Provide the (X, Y) coordinate of the cell's center where the given text is located.  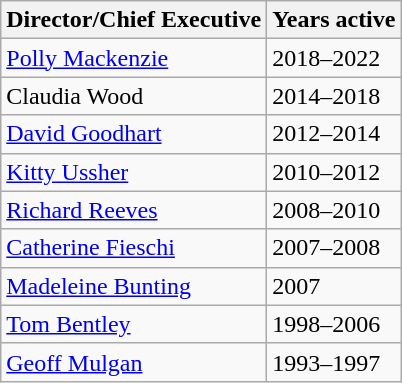
2014–2018 (334, 96)
Richard Reeves (134, 210)
Geoff Mulgan (134, 362)
2007–2008 (334, 248)
1998–2006 (334, 324)
2012–2014 (334, 134)
2007 (334, 286)
Years active (334, 20)
Polly Mackenzie (134, 58)
2008–2010 (334, 210)
2018–2022 (334, 58)
Director/Chief Executive (134, 20)
David Goodhart (134, 134)
Tom Bentley (134, 324)
Kitty Ussher (134, 172)
Catherine Fieschi (134, 248)
1993–1997 (334, 362)
Madeleine Bunting (134, 286)
2010–2012 (334, 172)
Claudia Wood (134, 96)
